Identify which cell holds the provided text, then report its [X, Y] central coordinate. 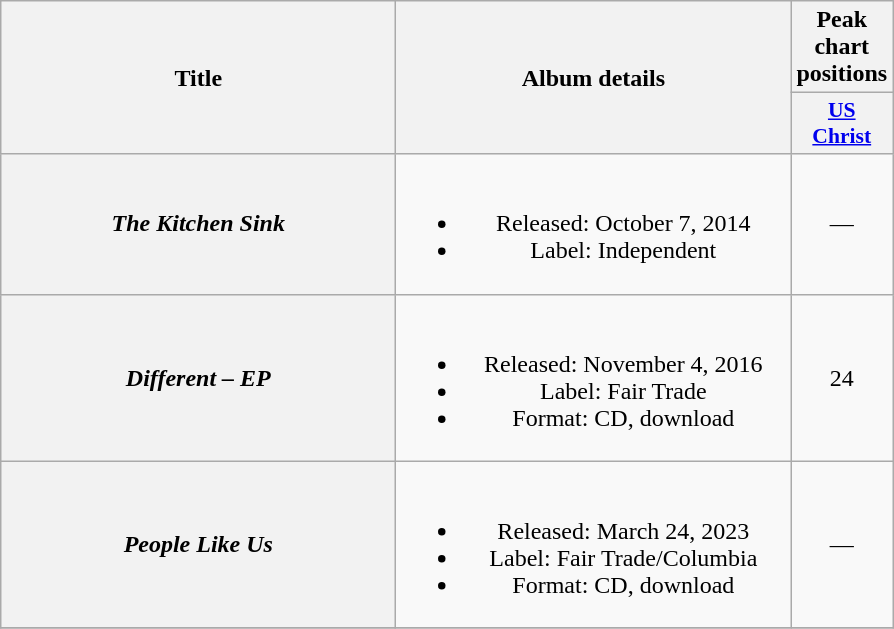
The Kitchen Sink [198, 224]
Title [198, 78]
People Like Us [198, 544]
Released: March 24, 2023Label: Fair Trade/ColumbiaFormat: CD, download [594, 544]
Album details [594, 78]
Different – EP [198, 378]
24 [842, 378]
USChrist [842, 124]
Released: November 4, 2016Label: Fair TradeFormat: CD, download [594, 378]
Peak chart positions [842, 47]
Released: October 7, 2014Label: Independent [594, 224]
